From the cell containing the given text, extract its center point as (x, y) coordinate. 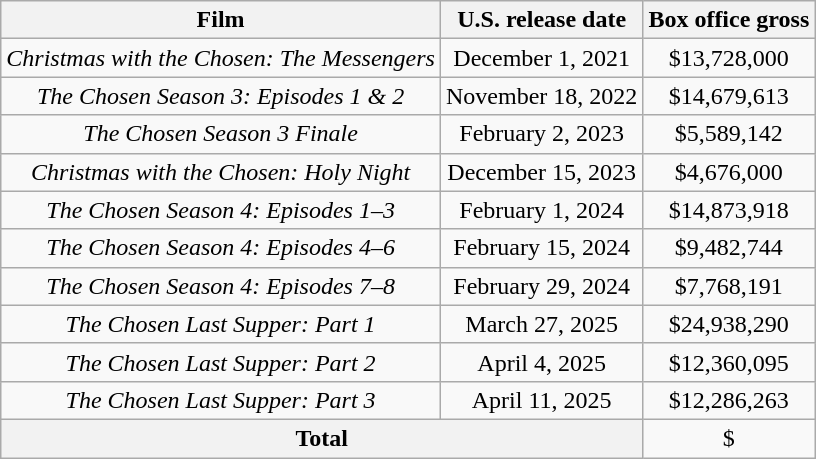
November 18, 2022 (541, 96)
Total (322, 438)
$12,286,263 (729, 400)
$12,360,095 (729, 362)
Film (221, 20)
February 29, 2024 (541, 286)
February 1, 2024 (541, 210)
$5,589,142 (729, 134)
$ (729, 438)
$7,768,191 (729, 286)
$13,728,000 (729, 58)
The Chosen Season 4: Episodes 4–6 (221, 248)
December 1, 2021 (541, 58)
Box office gross (729, 20)
$9,482,744 (729, 248)
December 15, 2023 (541, 172)
U.S. release date (541, 20)
The Chosen Last Supper: Part 2 (221, 362)
$14,873,918 (729, 210)
The Chosen Season 4: Episodes 1–3 (221, 210)
February 2, 2023 (541, 134)
The Chosen Last Supper: Part 3 (221, 400)
The Chosen Season 3 Finale (221, 134)
April 11, 2025 (541, 400)
$4,676,000 (729, 172)
The Chosen Season 4: Episodes 7–8 (221, 286)
$24,938,290 (729, 324)
March 27, 2025 (541, 324)
Christmas with the Chosen: Holy Night (221, 172)
The Chosen Last Supper: Part 1 (221, 324)
February 15, 2024 (541, 248)
Christmas with the Chosen: The Messengers (221, 58)
$14,679,613 (729, 96)
The Chosen Season 3: Episodes 1 & 2 (221, 96)
April 4, 2025 (541, 362)
